Detect which cell encompasses the target text, then output its (x, y) center coordinate. 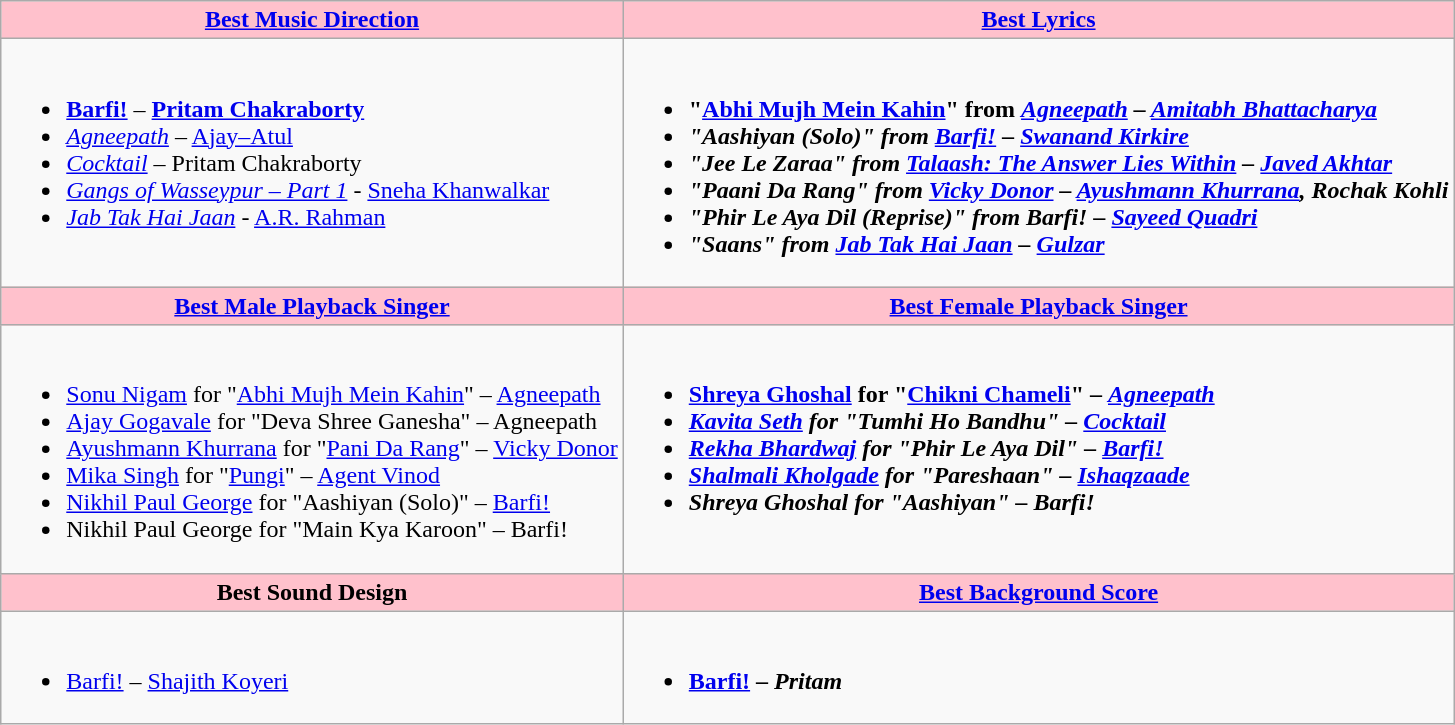
Best Background Score (1038, 592)
Best Sound Design (312, 592)
Best Female Playback Singer (1038, 306)
Best Male Playback Singer (312, 306)
Barfi! – Pritam (1038, 668)
Barfi! – Shajith Koyeri (312, 668)
Best Music Direction (312, 20)
Best Lyrics (1038, 20)
